Scan for the cell matching the given text and deliver its (x, y) coordinate at center. 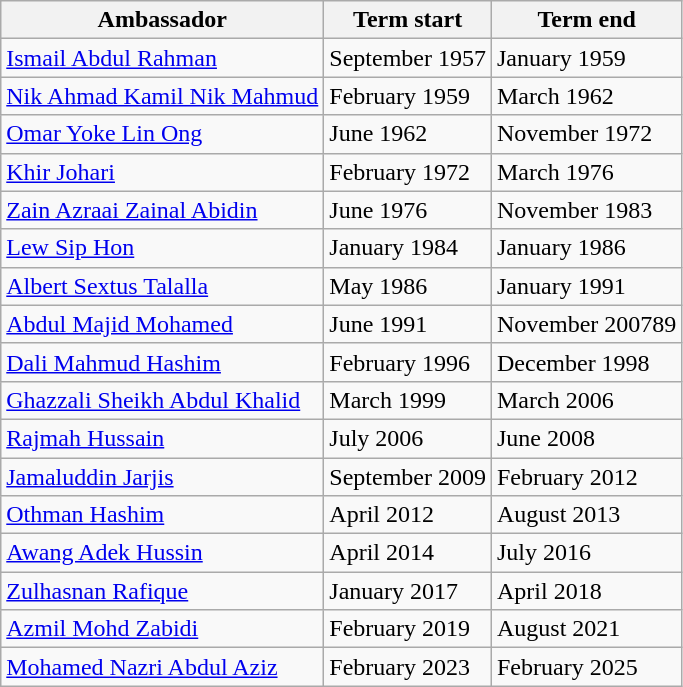
Jamaluddin Jarjis (162, 477)
Mohamed Nazri Abdul Aziz (162, 667)
Ismail Abdul Rahman (162, 58)
January 1986 (586, 248)
February 2025 (586, 667)
December 1998 (586, 362)
Term start (408, 20)
January 1984 (408, 248)
Omar Yoke Lin Ong (162, 134)
February 2023 (408, 667)
Ghazzali Sheikh Abdul Khalid (162, 400)
Nik Ahmad Kamil Nik Mahmud (162, 96)
Term end (586, 20)
June 1976 (408, 210)
January 1991 (586, 286)
January 1959 (586, 58)
August 2021 (586, 629)
Albert Sextus Talalla (162, 286)
June 1962 (408, 134)
Abdul Majid Mohamed (162, 324)
January 2017 (408, 591)
July 2016 (586, 553)
April 2014 (408, 553)
Rajmah Hussain (162, 438)
November 1983 (586, 210)
March 1962 (586, 96)
February 1996 (408, 362)
Azmil Mohd Zabidi (162, 629)
February 1959 (408, 96)
March 2006 (586, 400)
August 2013 (586, 515)
Zain Azraai Zainal Abidin (162, 210)
February 1972 (408, 172)
April 2018 (586, 591)
Khir Johari (162, 172)
July 2006 (408, 438)
June 2008 (586, 438)
September 1957 (408, 58)
May 1986 (408, 286)
November 200789 (586, 324)
March 1999 (408, 400)
June 1991 (408, 324)
February 2019 (408, 629)
Awang Adek Hussin (162, 553)
April 2012 (408, 515)
Ambassador (162, 20)
Zulhasnan Rafique (162, 591)
November 1972 (586, 134)
Dali Mahmud Hashim (162, 362)
Lew Sip Hon (162, 248)
Othman Hashim (162, 515)
February 2012 (586, 477)
March 1976 (586, 172)
September 2009 (408, 477)
